Locate the cell with the specified text and output its [x, y] center coordinate. 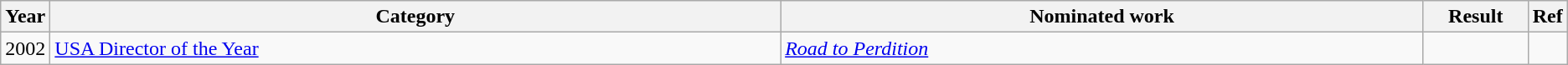
2002 [25, 48]
Year [25, 17]
Result [1476, 17]
USA Director of the Year [415, 48]
Ref [1548, 17]
Category [415, 17]
Nominated work [1102, 17]
Road to Perdition [1102, 48]
